Return the [x, y] coordinate for the center point of the cell that contains the specified text.  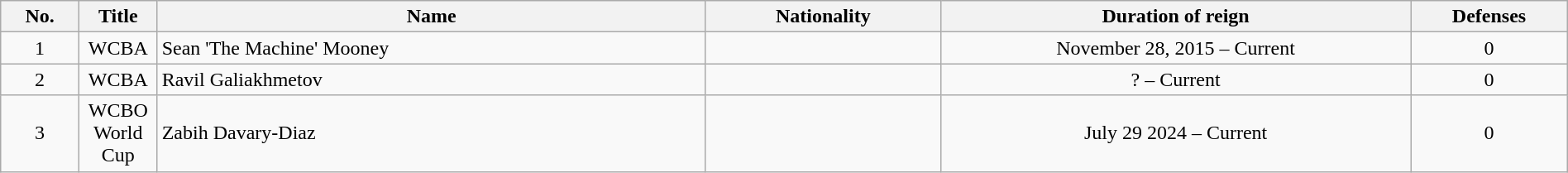
November 28, 2015 – Current [1175, 48]
No. [40, 17]
Defenses [1489, 17]
Title [117, 17]
Duration of reign [1175, 17]
Ravil Galiakhmetov [432, 79]
2 [40, 79]
3 [40, 133]
WCBO World Cup [117, 133]
1 [40, 48]
July 29 2024 – Current [1175, 133]
Zabih Davary-Diaz [432, 133]
Name [432, 17]
Sean 'The Machine' Mooney [432, 48]
Nationality [823, 17]
? – Current [1175, 79]
